Detect which cell encompasses the target text, then output its [x, y] center coordinate. 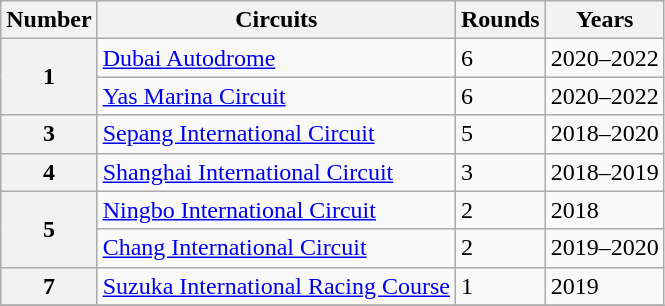
Circuits [276, 20]
Years [604, 20]
Suzuka International Racing Course [276, 286]
7 [49, 286]
Number [49, 20]
2018–2020 [604, 134]
2018 [604, 210]
2019–2020 [604, 248]
2019 [604, 286]
Dubai Autodrome [276, 58]
2018–2019 [604, 172]
Shanghai International Circuit [276, 172]
Chang International Circuit [276, 248]
Rounds [500, 20]
Ningbo International Circuit [276, 210]
4 [49, 172]
Sepang International Circuit [276, 134]
Yas Marina Circuit [276, 96]
